Provide the (x, y) coordinate of the cell's center where the given text is located.  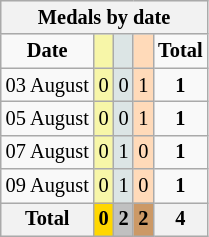
03 August (48, 85)
09 August (48, 186)
05 August (48, 118)
Date (48, 51)
4 (180, 219)
Medals by date (104, 17)
07 August (48, 152)
